Extract the (x, y) coordinate from the center of the cell holding the provided text.  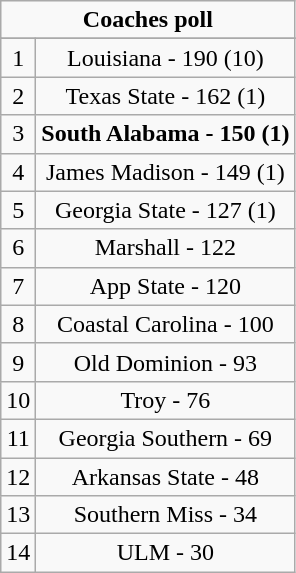
13 (18, 515)
ULM - 30 (166, 553)
South Alabama - 150 (1) (166, 134)
Louisiana - 190 (10) (166, 58)
7 (18, 286)
Old Dominion - 93 (166, 362)
Troy - 76 (166, 400)
James Madison - 149 (1) (166, 172)
App State - 120 (166, 286)
Coaches poll (148, 20)
Georgia State - 127 (1) (166, 210)
6 (18, 248)
12 (18, 477)
9 (18, 362)
8 (18, 324)
14 (18, 553)
10 (18, 400)
Coastal Carolina - 100 (166, 324)
Texas State - 162 (1) (166, 96)
4 (18, 172)
1 (18, 58)
Arkansas State - 48 (166, 477)
11 (18, 438)
Georgia Southern - 69 (166, 438)
5 (18, 210)
Marshall - 122 (166, 248)
3 (18, 134)
2 (18, 96)
Southern Miss - 34 (166, 515)
